Identify which cell holds the provided text, then report its [X, Y] central coordinate. 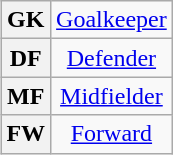
MF [26, 96]
FW [26, 134]
Goalkeeper [112, 20]
GK [26, 20]
Forward [112, 134]
DF [26, 58]
Midfielder [112, 96]
Defender [112, 58]
